Capture the cell that displays the provided text and extract its (X, Y) central coordinate. 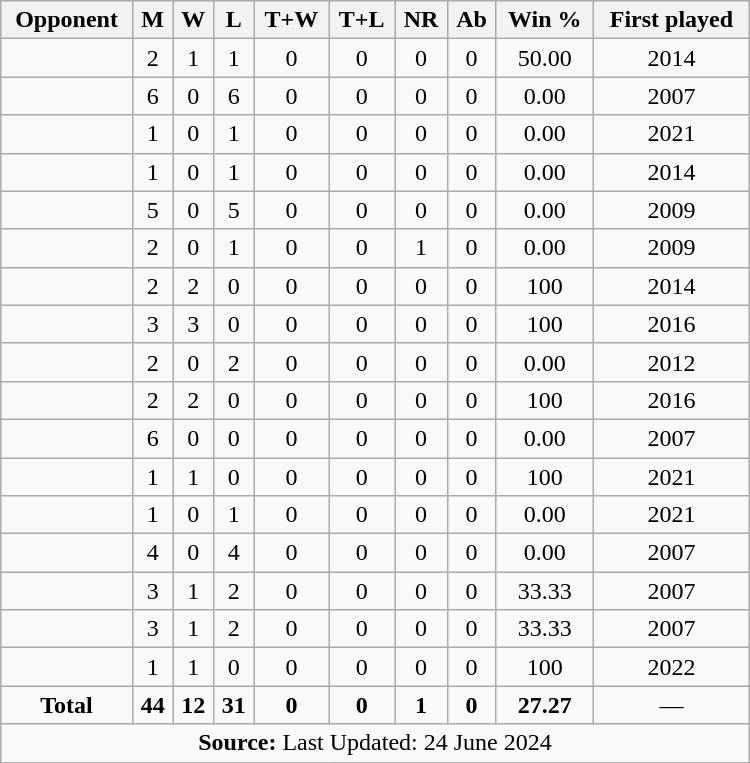
2012 (672, 362)
2022 (672, 667)
L (234, 20)
Win % (545, 20)
44 (152, 705)
27.27 (545, 705)
50.00 (545, 58)
Total (67, 705)
First played (672, 20)
Source: Last Updated: 24 June 2024 (375, 743)
Ab (471, 20)
12 (194, 705)
T+L (362, 20)
W (194, 20)
Opponent (67, 20)
NR (422, 20)
M (152, 20)
T+W (292, 20)
31 (234, 705)
— (672, 705)
